Return (x, y) of the center of cell containing provided text 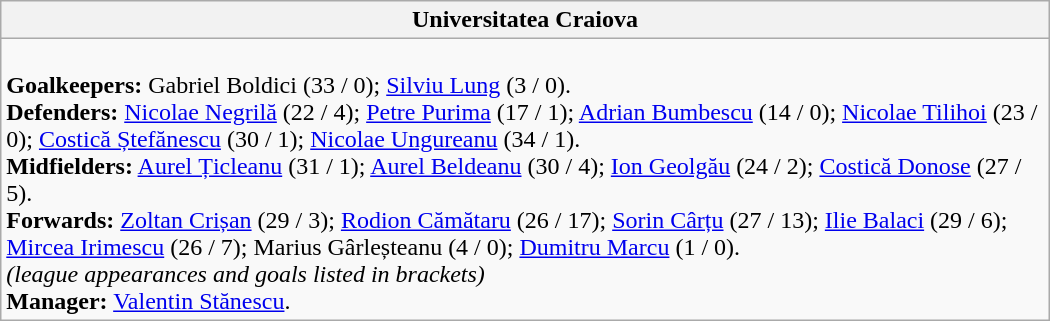
Universitatea Craiova (525, 20)
